Extract the (x, y) coordinate from the center of the cell holding the provided text.  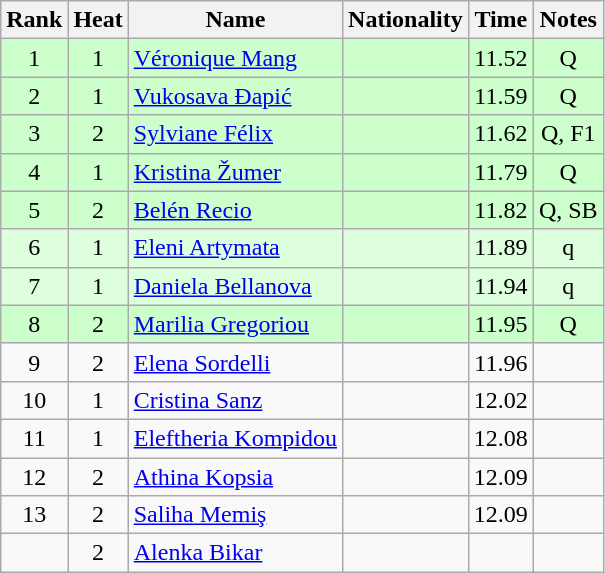
10 (34, 400)
Kristina Žumer (235, 172)
11 (34, 438)
Heat (98, 20)
11.89 (500, 248)
3 (34, 134)
Athina Kopsia (235, 477)
Rank (34, 20)
9 (34, 362)
Vukosava Đapić (235, 96)
5 (34, 210)
11.62 (500, 134)
12.02 (500, 400)
Marilia Gregoriou (235, 324)
8 (34, 324)
11.95 (500, 324)
11.59 (500, 96)
Sylviane Félix (235, 134)
Notes (568, 20)
11.79 (500, 172)
13 (34, 515)
Véronique Mang (235, 58)
6 (34, 248)
11.96 (500, 362)
Elena Sordelli (235, 362)
Eleftheria Kompidou (235, 438)
11.94 (500, 286)
Alenka Bikar (235, 553)
Daniela Bellanova (235, 286)
11.52 (500, 58)
Eleni Artymata (235, 248)
7 (34, 286)
12.08 (500, 438)
Saliha Memiş (235, 515)
12 (34, 477)
11.82 (500, 210)
Time (500, 20)
Q, SB (568, 210)
Name (235, 20)
Belén Recio (235, 210)
Cristina Sanz (235, 400)
Q, F1 (568, 134)
Nationality (406, 20)
4 (34, 172)
